Identify which cell holds the provided text, then report its [x, y] central coordinate. 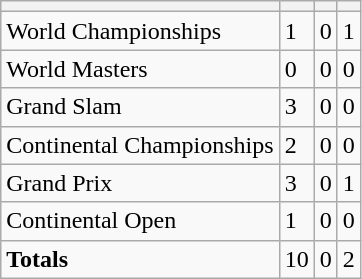
World Championships [140, 31]
Continental Open [140, 221]
Grand Prix [140, 183]
Totals [140, 259]
Grand Slam [140, 107]
World Masters [140, 69]
10 [296, 259]
Continental Championships [140, 145]
